Return [X, Y] of the center of cell containing provided text 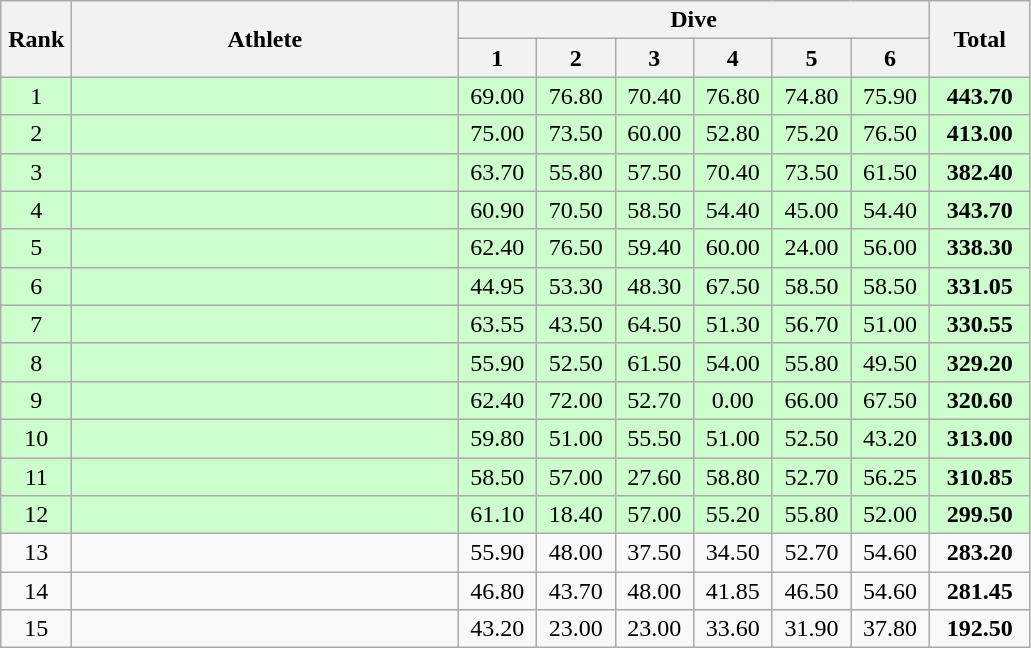
192.50 [980, 629]
18.40 [576, 515]
13 [36, 553]
64.50 [654, 324]
338.30 [980, 248]
37.80 [890, 629]
70.50 [576, 210]
53.30 [576, 286]
58.80 [734, 477]
8 [36, 362]
51.30 [734, 324]
66.00 [812, 400]
313.00 [980, 438]
61.10 [498, 515]
75.00 [498, 134]
52.00 [890, 515]
299.50 [980, 515]
320.60 [980, 400]
63.70 [498, 172]
74.80 [812, 96]
382.40 [980, 172]
56.70 [812, 324]
46.50 [812, 591]
57.50 [654, 172]
443.70 [980, 96]
54.00 [734, 362]
31.90 [812, 629]
Total [980, 39]
46.80 [498, 591]
55.20 [734, 515]
11 [36, 477]
55.50 [654, 438]
329.20 [980, 362]
43.50 [576, 324]
45.00 [812, 210]
34.50 [734, 553]
75.20 [812, 134]
Dive [694, 20]
49.50 [890, 362]
63.55 [498, 324]
10 [36, 438]
24.00 [812, 248]
413.00 [980, 134]
43.70 [576, 591]
56.25 [890, 477]
37.50 [654, 553]
343.70 [980, 210]
33.60 [734, 629]
41.85 [734, 591]
9 [36, 400]
59.80 [498, 438]
0.00 [734, 400]
56.00 [890, 248]
14 [36, 591]
59.40 [654, 248]
52.80 [734, 134]
72.00 [576, 400]
44.95 [498, 286]
330.55 [980, 324]
283.20 [980, 553]
48.30 [654, 286]
27.60 [654, 477]
331.05 [980, 286]
12 [36, 515]
7 [36, 324]
Rank [36, 39]
281.45 [980, 591]
310.85 [980, 477]
60.90 [498, 210]
69.00 [498, 96]
75.90 [890, 96]
Athlete [265, 39]
15 [36, 629]
